Extract the [x, y] coordinate from the center of the cell holding the provided text.  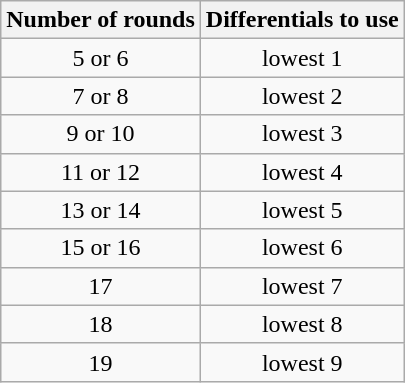
11 or 12 [101, 172]
15 or 16 [101, 248]
lowest 2 [302, 96]
17 [101, 286]
lowest 8 [302, 324]
9 or 10 [101, 134]
13 or 14 [101, 210]
18 [101, 324]
lowest 9 [302, 362]
Differentials to use [302, 20]
7 or 8 [101, 96]
Number of rounds [101, 20]
lowest 3 [302, 134]
lowest 6 [302, 248]
lowest 4 [302, 172]
lowest 7 [302, 286]
19 [101, 362]
lowest 1 [302, 58]
5 or 6 [101, 58]
lowest 5 [302, 210]
